Find where the given text appears and provide that cell's center as (x, y) coordinate. 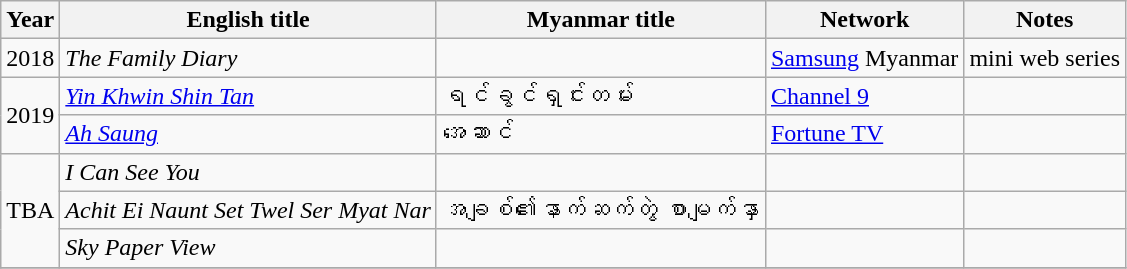
Sky Paper View (248, 248)
The Family Diary (248, 58)
Samsung Myanmar (864, 58)
Channel 9 (864, 96)
2019 (30, 115)
Myanmar title (600, 20)
အချစ်၏နောက်ဆက်တွဲ စာမျက်နှာ (600, 210)
အဆောင် (600, 134)
mini web series (1045, 58)
TBA (30, 210)
2018 (30, 58)
Fortune TV (864, 134)
Yin Khwin Shin Tan (248, 96)
English title (248, 20)
Ah Saung (248, 134)
Achit Ei Naunt Set Twel Ser Myat Nar (248, 210)
ရင်ခွင်ရှင်းတမ်း (600, 96)
Year (30, 20)
I Can See You (248, 172)
Notes (1045, 20)
Network (864, 20)
